Extract the [X, Y] coordinate from the center of the cell holding the provided text.  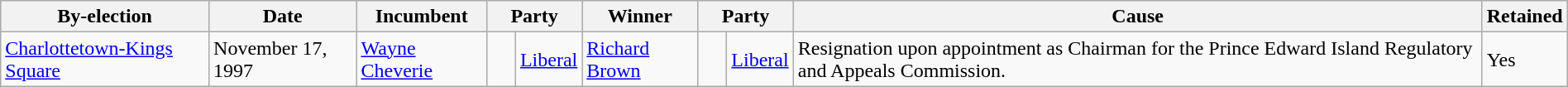
Charlottetown-Kings Square [105, 60]
Retained [1525, 17]
Resignation upon appointment as Chairman for the Prince Edward Island Regulatory and Appeals Commission. [1138, 60]
Yes [1525, 60]
Wayne Cheverie [422, 60]
Incumbent [422, 17]
By-election [105, 17]
Winner [640, 17]
Date [283, 17]
Richard Brown [640, 60]
November 17, 1997 [283, 60]
Cause [1138, 17]
